Detect which cell encompasses the target text, then output its (x, y) center coordinate. 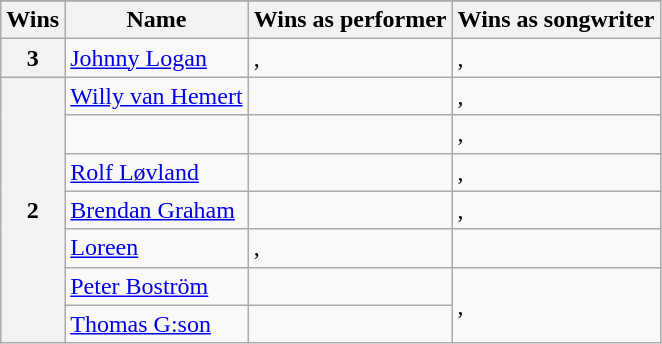
Willy van Hemert (156, 96)
Wins (33, 20)
Johnny Logan (156, 58)
Rolf Løvland (156, 172)
Wins as performer (350, 20)
Wins as songwriter (556, 20)
Name (156, 20)
3 (33, 58)
Peter Boström (156, 286)
Brendan Graham (156, 210)
2 (33, 210)
Loreen (156, 248)
Thomas G:son (156, 324)
